From the cell containing the given text, extract its center point as [x, y] coordinate. 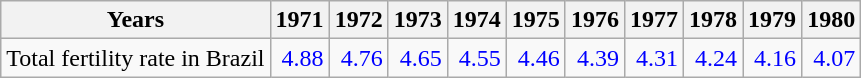
1972 [358, 20]
1975 [536, 20]
4.76 [358, 58]
4.24 [712, 58]
1976 [594, 20]
1980 [832, 20]
Years [136, 20]
4.31 [654, 58]
4.39 [594, 58]
4.07 [832, 58]
1977 [654, 20]
4.88 [300, 58]
4.46 [536, 58]
4.65 [418, 58]
4.55 [476, 58]
4.16 [772, 58]
1978 [712, 20]
1974 [476, 20]
1973 [418, 20]
1971 [300, 20]
1979 [772, 20]
Total fertility rate in Brazil [136, 58]
